Output the (X, Y) coordinate of the center of the cell containing the given text.  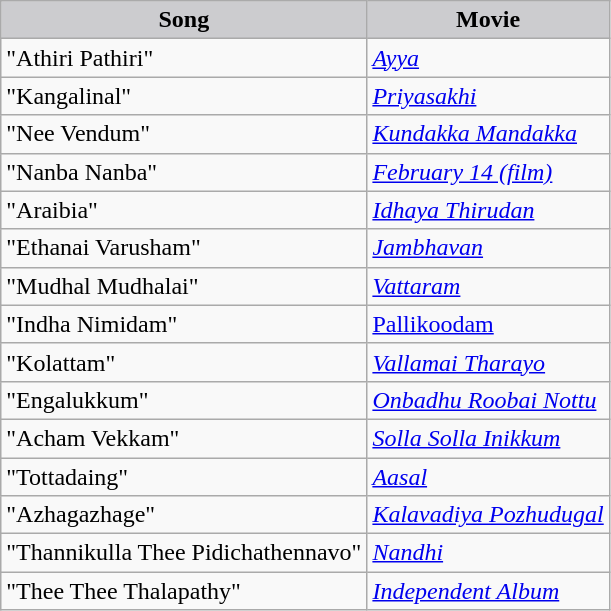
Vallamai Tharayo (488, 362)
"Mudhal Mudhalai" (184, 286)
Priyasakhi (488, 96)
"Ethanai Varusham" (184, 248)
Movie (488, 20)
February 14 (film) (488, 172)
"Nanba Nanba" (184, 172)
"Kangalinal" (184, 96)
Ayya (488, 58)
Aasal (488, 477)
"Engalukkum" (184, 400)
"Tottadaing" (184, 477)
Pallikoodam (488, 324)
"Indha Nimidam" (184, 324)
Kalavadiya Pozhudugal (488, 515)
Song (184, 20)
Onbadhu Roobai Nottu (488, 400)
Nandhi (488, 553)
"Nee Vendum" (184, 134)
Solla Solla Inikkum (488, 438)
Idhaya Thirudan (488, 210)
Independent Album (488, 591)
"Thannikulla Thee Pidichathennavo" (184, 553)
"Kolattam" (184, 362)
Jambhavan (488, 248)
"Araibia" (184, 210)
"Athiri Pathiri" (184, 58)
Vattaram (488, 286)
"Thee Thee Thalapathy" (184, 591)
"Azhagazhage" (184, 515)
"Acham Vekkam" (184, 438)
Kundakka Mandakka (488, 134)
